From the cell containing the given text, extract its center point as (X, Y) coordinate. 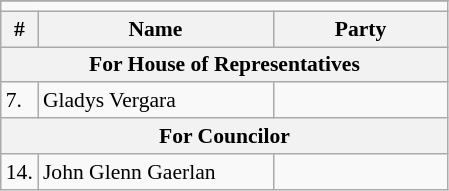
For House of Representatives (224, 65)
Party (360, 29)
For Councilor (224, 136)
Name (156, 29)
John Glenn Gaerlan (156, 172)
14. (20, 172)
# (20, 29)
Gladys Vergara (156, 101)
7. (20, 101)
